Determine the [X, Y] coordinate at the center of the cell enclosing the given text.  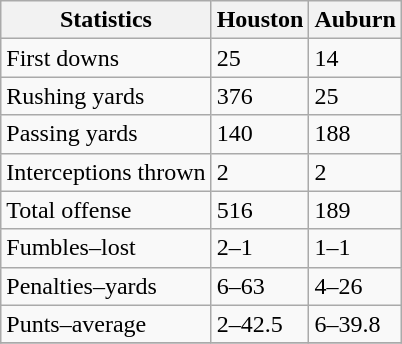
1–1 [355, 248]
2–1 [260, 248]
188 [355, 134]
4–26 [355, 286]
Statistics [106, 20]
6–63 [260, 286]
6–39.8 [355, 324]
Interceptions thrown [106, 172]
189 [355, 210]
Houston [260, 20]
140 [260, 134]
376 [260, 96]
First downs [106, 58]
Rushing yards [106, 96]
Auburn [355, 20]
516 [260, 210]
2–42.5 [260, 324]
Punts–average [106, 324]
Passing yards [106, 134]
Fumbles–lost [106, 248]
Penalties–yards [106, 286]
14 [355, 58]
Total offense [106, 210]
